Identify which cell holds the provided text, then report its [X, Y] central coordinate. 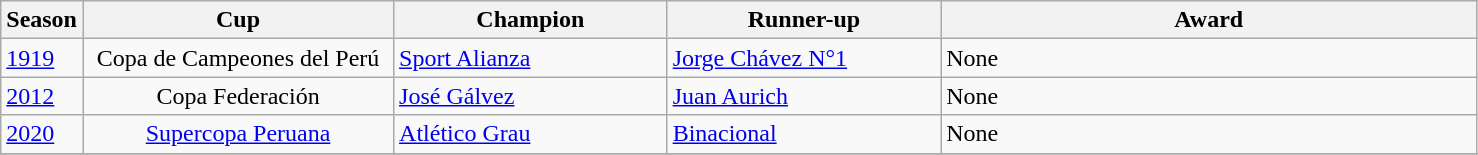
Sport Alianza [531, 58]
Runner-up [804, 20]
2020 [42, 134]
Atlético Grau [531, 134]
Season [42, 20]
Binacional [804, 134]
Supercopa Peruana [238, 134]
Copa Federación [238, 96]
Jorge Chávez N°1 [804, 58]
Award [1209, 20]
1919 [42, 58]
Juan Aurich [804, 96]
Champion [531, 20]
Cup [238, 20]
José Gálvez [531, 96]
2012 [42, 96]
Copa de Campeones del Perú [238, 58]
